Return the (x, y) coordinate for the center point of the cell that contains the specified text.  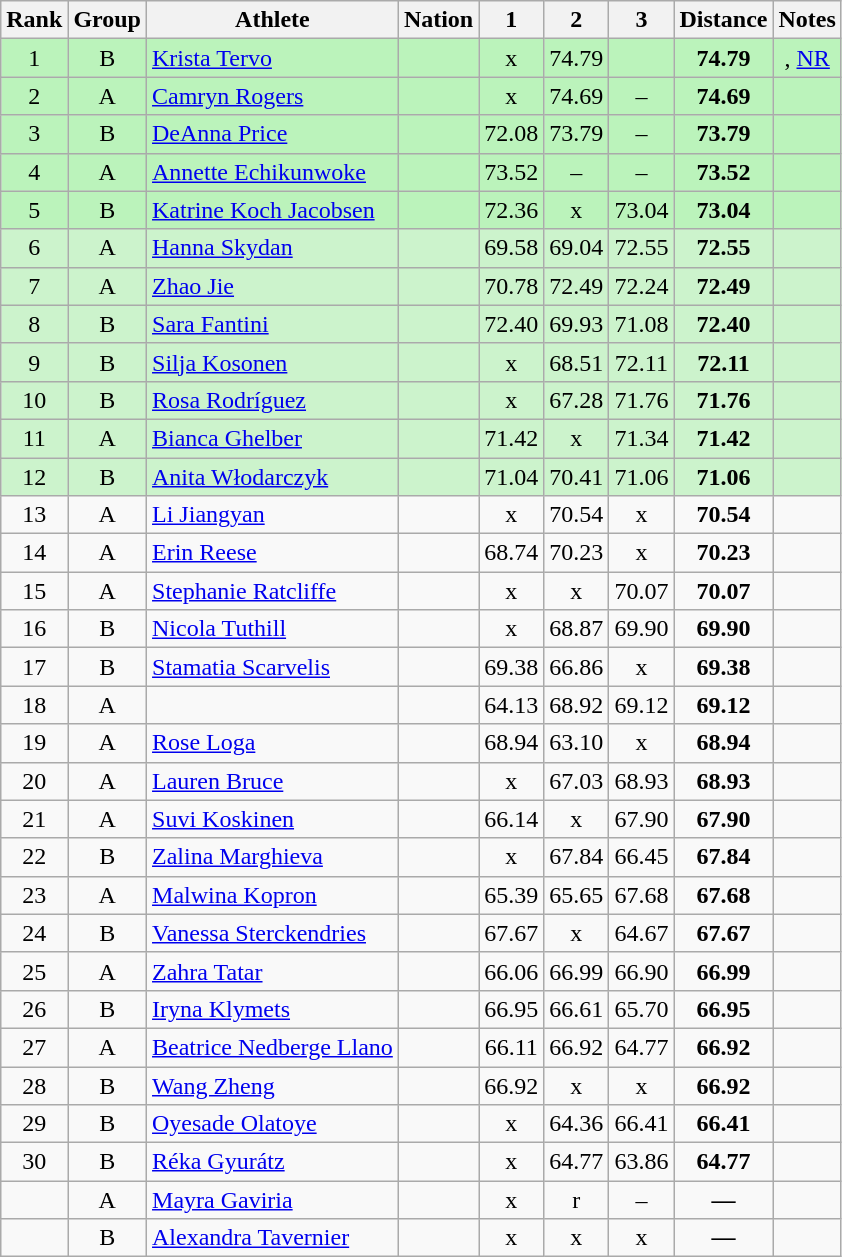
68.92 (576, 705)
Anita Włodarczyk (273, 477)
Camryn Rogers (273, 96)
67.03 (576, 781)
Sara Fantini (273, 324)
Vanessa Sterckendries (273, 933)
Suvi Koskinen (273, 819)
Rose Loga (273, 743)
Oyesade Olatoye (273, 1124)
69.58 (512, 248)
Annette Echikunwoke (273, 172)
Nicola Tuthill (273, 629)
21 (34, 819)
27 (34, 1047)
r (576, 1200)
69.93 (576, 324)
68.74 (512, 553)
10 (34, 400)
72.08 (512, 134)
18 (34, 705)
29 (34, 1124)
66.45 (642, 857)
68.51 (576, 362)
Erin Reese (273, 553)
70.41 (576, 477)
11 (34, 438)
Stamatia Scarvelis (273, 667)
24 (34, 933)
Iryna Klymets (273, 1009)
Hanna Skydan (273, 248)
Silja Kosonen (273, 362)
67.28 (576, 400)
20 (34, 781)
Alexandra Tavernier (273, 1238)
68.87 (576, 629)
64.36 (576, 1124)
4 (34, 172)
12 (34, 477)
Zalina Marghieva (273, 857)
66.14 (512, 819)
Réka Gyurátz (273, 1162)
16 (34, 629)
71.34 (642, 438)
Stephanie Ratcliffe (273, 591)
64.67 (642, 933)
Beatrice Nedberge Llano (273, 1047)
69.04 (576, 248)
19 (34, 743)
Distance (724, 20)
66.90 (642, 971)
30 (34, 1162)
7 (34, 286)
Li Jiangyan (273, 515)
8 (34, 324)
Zahra Tatar (273, 971)
26 (34, 1009)
65.65 (576, 895)
DeAnna Price (273, 134)
Rank (34, 20)
Lauren Bruce (273, 781)
71.04 (512, 477)
Malwina Kopron (273, 895)
72.36 (512, 210)
66.61 (576, 1009)
6 (34, 248)
17 (34, 667)
66.86 (576, 667)
72.24 (642, 286)
28 (34, 1085)
Wang Zheng (273, 1085)
, NR (807, 58)
22 (34, 857)
66.11 (512, 1047)
15 (34, 591)
70.78 (512, 286)
65.70 (642, 1009)
Group (108, 20)
5 (34, 210)
Notes (807, 20)
Nation (438, 20)
66.06 (512, 971)
Rosa Rodríguez (273, 400)
23 (34, 895)
Zhao Jie (273, 286)
Bianca Ghelber (273, 438)
Athlete (273, 20)
Krista Tervo (273, 58)
71.08 (642, 324)
64.13 (512, 705)
65.39 (512, 895)
Katrine Koch Jacobsen (273, 210)
13 (34, 515)
63.10 (576, 743)
63.86 (642, 1162)
25 (34, 971)
Mayra Gaviria (273, 1200)
14 (34, 553)
9 (34, 362)
